Extract the [X, Y] coordinate from the center of the cell holding the provided text.  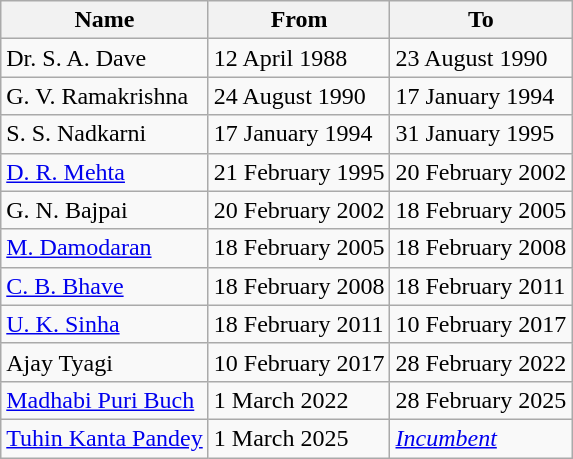
1 March 2025 [299, 438]
G. N. Bajpai [105, 210]
Dr. S. A. Dave [105, 58]
C. B. Bhave [105, 286]
24 August 1990 [299, 96]
S. S. Nadkarni [105, 134]
21 February 1995 [299, 172]
1 March 2022 [299, 400]
Incumbent [481, 438]
Ajay Tyagi [105, 362]
Name [105, 20]
28 February 2022 [481, 362]
M. Damodaran [105, 248]
From [299, 20]
Madhabi Puri Buch [105, 400]
31 January 1995 [481, 134]
23 August 1990 [481, 58]
U. K. Sinha [105, 324]
D. R. Mehta [105, 172]
To [481, 20]
Tuhin Kanta Pandey [105, 438]
12 April 1988 [299, 58]
G. V. Ramakrishna [105, 96]
28 February 2025 [481, 400]
